Determine the (X, Y) coordinate at the center of the cell enclosing the given text.  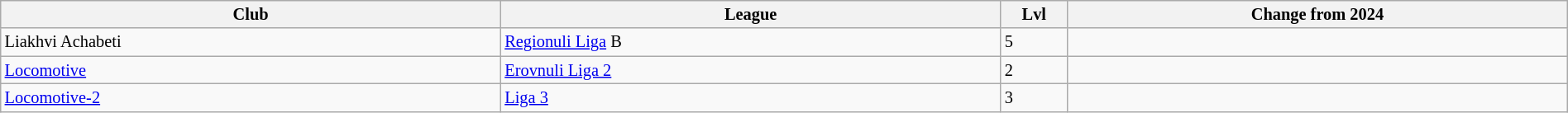
Liakhvi Achabeti (251, 42)
2 (1034, 70)
Regionuli Liga B (751, 42)
5 (1034, 42)
Locomotive (251, 70)
Club (251, 14)
Liga 3 (751, 97)
Change from 2024 (1318, 14)
Erovnuli Liga 2 (751, 70)
League (751, 14)
Lvl (1034, 14)
Locomotive-2 (251, 97)
3 (1034, 97)
